Return the [X, Y] coordinate for the center point of the cell that contains the specified text.  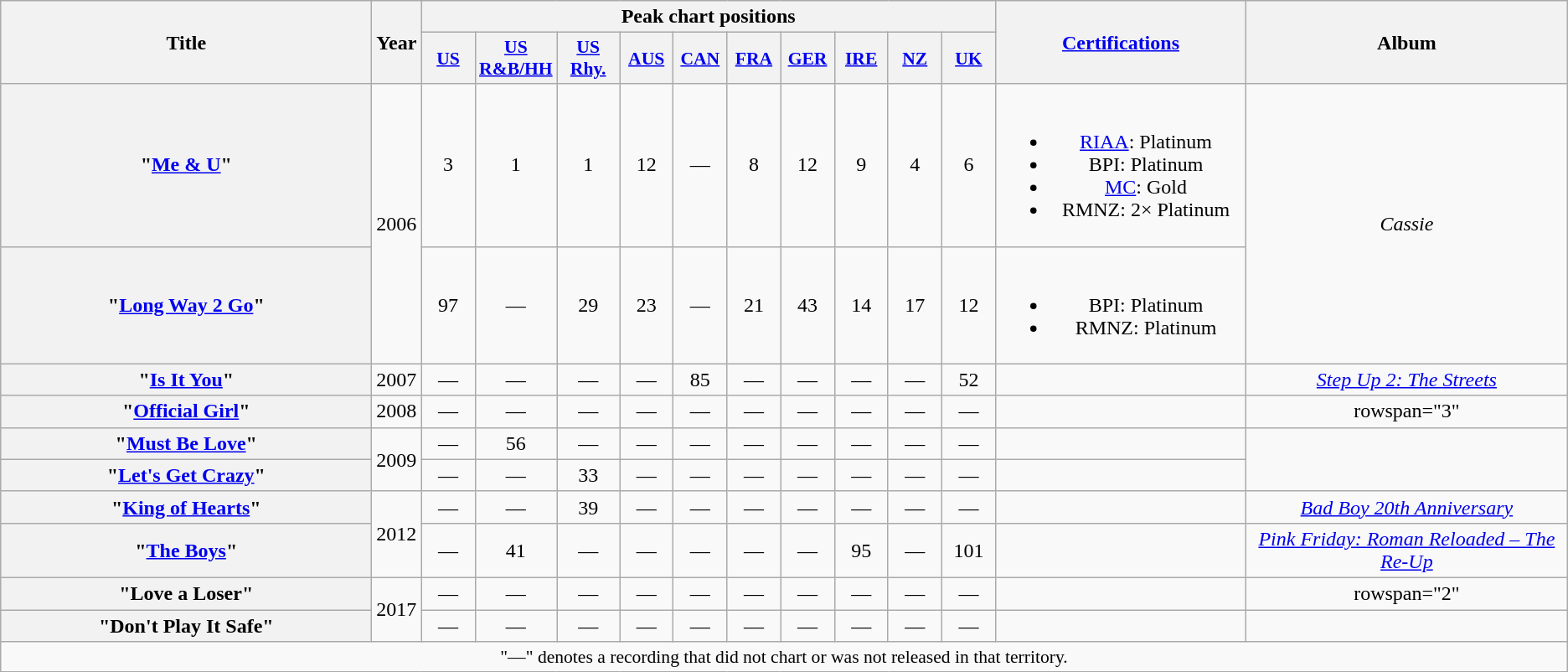
FRA [754, 59]
85 [700, 380]
AUS [647, 59]
39 [588, 507]
6 [968, 165]
3 [448, 165]
Title [186, 42]
Year [397, 42]
"Is It You" [186, 380]
GER [807, 59]
41 [516, 550]
"King of Hearts" [186, 507]
29 [588, 305]
rowspan="2" [1407, 593]
17 [915, 305]
21 [754, 305]
43 [807, 305]
Certifications [1121, 42]
UK [968, 59]
2008 [397, 411]
23 [647, 305]
Bad Boy 20th Anniversary [1407, 507]
97 [448, 305]
2006 [397, 224]
"Official Girl" [186, 411]
NZ [915, 59]
BPI: PlatinumRMNZ: Platinum [1121, 305]
33 [588, 475]
IRE [861, 59]
CAN [700, 59]
"—" denotes a recording that did not chart or was not released in that territory. [784, 657]
"Must Be Love" [186, 443]
Peak chart positions [709, 17]
USRhy. [588, 59]
"Long Way 2 Go" [186, 305]
8 [754, 165]
Pink Friday: Roman Reloaded – The Re-Up [1407, 550]
Step Up 2: The Streets [1407, 380]
101 [968, 550]
Album [1407, 42]
RIAA: PlatinumBPI: PlatinumMC: GoldRMNZ: 2× Platinum [1121, 165]
"The Boys" [186, 550]
2017 [397, 609]
9 [861, 165]
"Don't Play It Safe" [186, 626]
52 [968, 380]
2009 [397, 459]
"Me & U" [186, 165]
"Love a Loser" [186, 593]
2012 [397, 535]
Cassie [1407, 224]
95 [861, 550]
US [448, 59]
USR&B/HH [516, 59]
"Let's Get Crazy" [186, 475]
rowspan="3" [1407, 411]
56 [516, 443]
4 [915, 165]
14 [861, 305]
2007 [397, 380]
